Output the [x, y] coordinate of the center of the cell containing the given text.  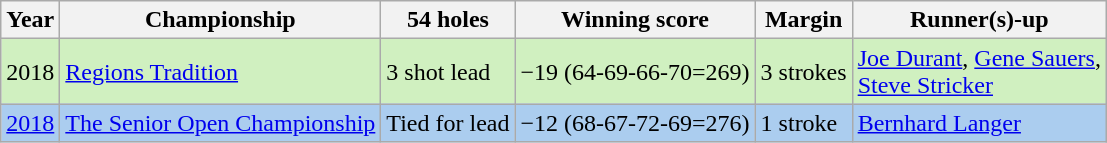
−19 (64-69-66-70=269) [635, 72]
3 strokes [804, 72]
Bernhard Langer [979, 123]
The Senior Open Championship [220, 123]
Margin [804, 20]
1 stroke [804, 123]
Tied for lead [448, 123]
Winning score [635, 20]
Championship [220, 20]
54 holes [448, 20]
Joe Durant, Gene Sauers, Steve Stricker [979, 72]
Runner(s)-up [979, 20]
Regions Tradition [220, 72]
−12 (68-67-72-69=276) [635, 123]
Year [30, 20]
3 shot lead [448, 72]
